Scan for the cell matching the given text and deliver its (X, Y) coordinate at center. 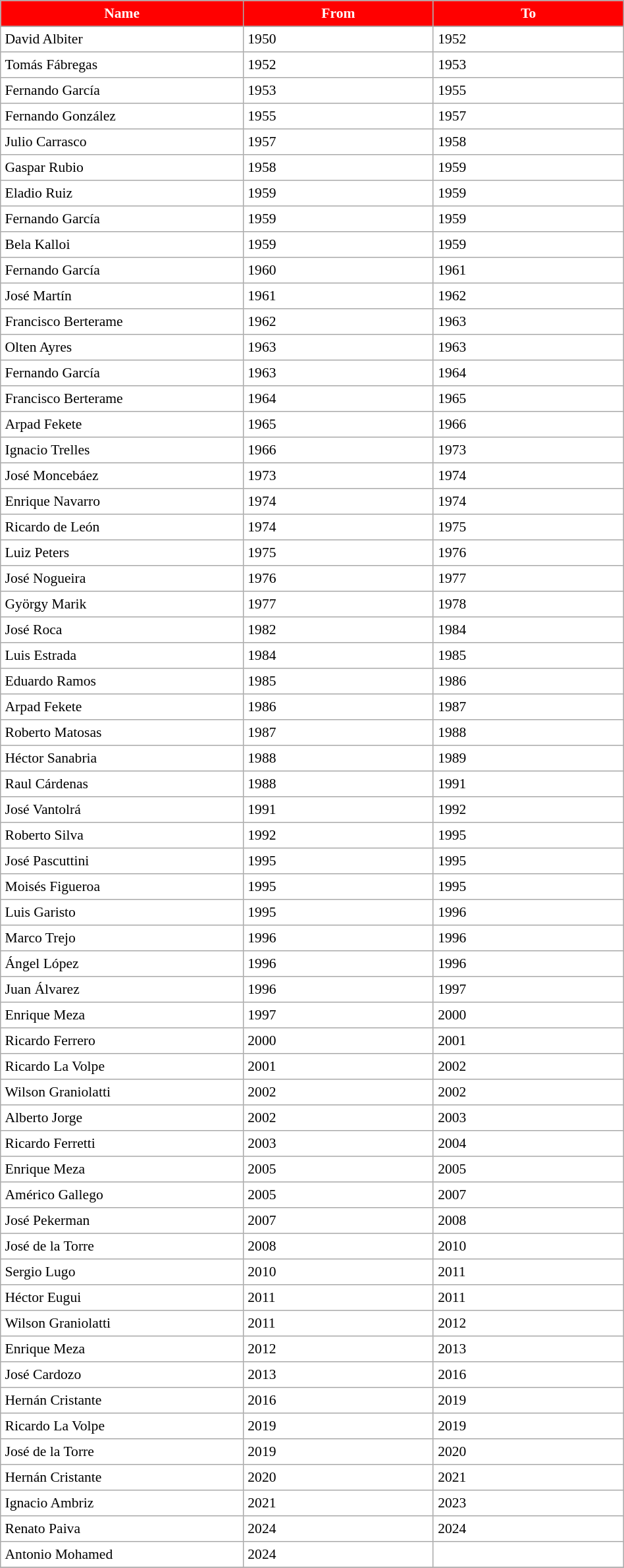
José Cardozo (122, 1375)
Ignacio Ambriz (122, 1503)
Olten Ayres (122, 348)
1960 (338, 270)
Fernando González (122, 116)
Eduardo Ramos (122, 681)
Héctor Sanabria (122, 759)
Alberto Jorge (122, 1118)
Renato Paiva (122, 1529)
Raul Cárdenas (122, 784)
Ricardo Ferrero (122, 1041)
Julio Carrasco (122, 142)
Eladio Ruiz (122, 194)
José Martín (122, 296)
Luis Garisto (122, 913)
1950 (338, 40)
1978 (528, 605)
György Marik (122, 605)
1982 (338, 630)
Moisés Figueroa (122, 886)
Héctor Eugui (122, 1297)
José Pascuttini (122, 861)
Enrique Navarro (122, 502)
Ángel López (122, 964)
Name (122, 13)
José Roca (122, 630)
Ignacio Trelles (122, 450)
Marco Trejo (122, 938)
José Vantolrá (122, 810)
Bela Kalloi (122, 245)
Luis Estrada (122, 656)
José Moncebáez (122, 475)
José Nogueira (122, 578)
2004 (528, 1143)
Gaspar Rubio (122, 167)
Sergio Lugo (122, 1272)
Tomás Fábregas (122, 65)
Roberto Silva (122, 835)
Juan Álvarez (122, 989)
Ricardo Ferretti (122, 1143)
Roberto Matosas (122, 732)
To (528, 13)
Américo Gallego (122, 1195)
1989 (528, 759)
From (338, 13)
Antonio Mohamed (122, 1554)
David Albiter (122, 40)
José Pekerman (122, 1221)
Luiz Peters (122, 553)
2023 (528, 1503)
Ricardo de León (122, 527)
